Identify which cell holds the provided text, then report its (X, Y) central coordinate. 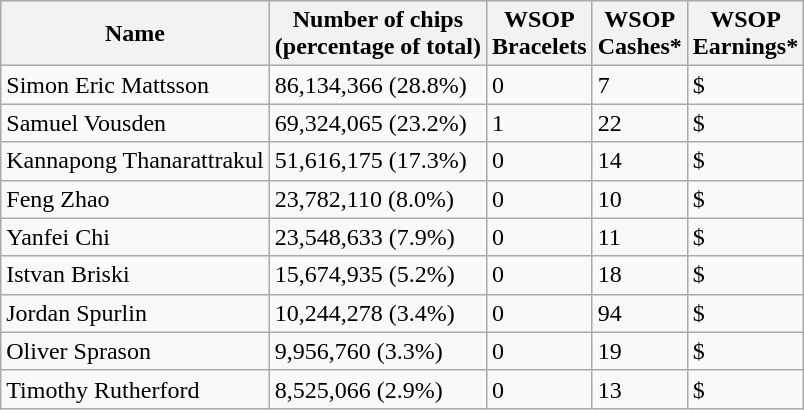
WSOPBracelets (539, 34)
Timothy Rutherford (136, 389)
Yanfei Chi (136, 237)
94 (640, 313)
10 (640, 199)
1 (539, 123)
9,956,760 (3.3%) (378, 351)
Oliver Sprason (136, 351)
11 (640, 237)
69,324,065 (23.2%) (378, 123)
Samuel Vousden (136, 123)
15,674,935 (5.2%) (378, 275)
WSOPCashes* (640, 34)
22 (640, 123)
10,244,278 (3.4%) (378, 313)
86,134,366 (28.8%) (378, 85)
8,525,066 (2.9%) (378, 389)
23,548,633 (7.9%) (378, 237)
WSOPEarnings* (745, 34)
Number of chips(percentage of total) (378, 34)
Istvan Briski (136, 275)
18 (640, 275)
Kannapong Thanarattrakul (136, 161)
Jordan Spurlin (136, 313)
14 (640, 161)
Name (136, 34)
51,616,175 (17.3%) (378, 161)
Simon Eric Mattsson (136, 85)
23,782,110 (8.0%) (378, 199)
13 (640, 389)
Feng Zhao (136, 199)
7 (640, 85)
19 (640, 351)
